Scan for the cell matching the given text and deliver its [X, Y] coordinate at center. 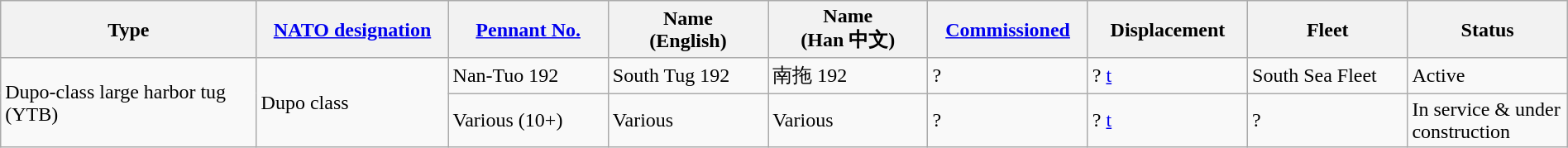
Name(Han 中文) [849, 30]
Commissioned [1007, 30]
Displacement [1168, 30]
Active [1487, 76]
South Tug 192 [688, 76]
Dupo-class large harbor tug (YTB) [129, 103]
South Sea Fleet [1328, 76]
Nan-Tuo 192 [528, 76]
Various (10+) [528, 121]
Pennant No. [528, 30]
NATO designation [352, 30]
南拖 192 [849, 76]
Status [1487, 30]
Dupo class [352, 103]
Name(English) [688, 30]
In service & under construction [1487, 121]
Type [129, 30]
Fleet [1328, 30]
